From the cell containing the given text, extract its center point as (X, Y) coordinate. 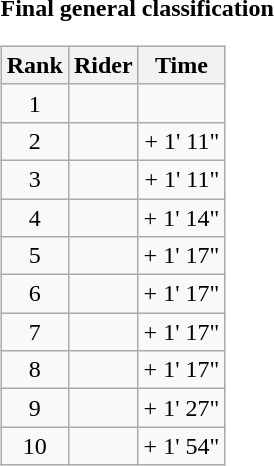
Rider (103, 65)
6 (34, 294)
+ 1' 27" (182, 408)
3 (34, 179)
2 (34, 141)
7 (34, 332)
10 (34, 446)
4 (34, 217)
+ 1' 54" (182, 446)
9 (34, 408)
8 (34, 370)
Rank (34, 65)
5 (34, 256)
Time (182, 65)
1 (34, 103)
+ 1' 14" (182, 217)
